Return (X, Y) of the center of cell containing provided text 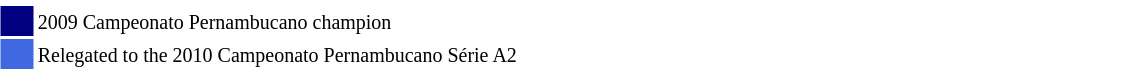
2009 Campeonato Pernambucano champion (584, 21)
Relegated to the 2010 Campeonato Pernambucano Série A2 (584, 54)
